Identify which cell holds the provided text, then report its (X, Y) central coordinate. 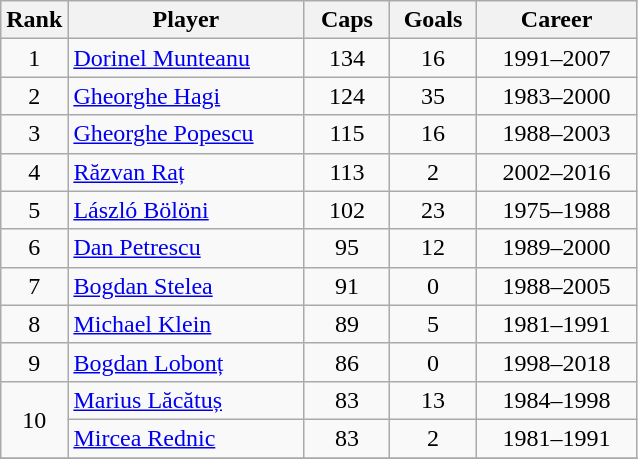
1 (34, 58)
Rank (34, 20)
2002–2016 (556, 172)
Dan Petrescu (186, 248)
1998–2018 (556, 362)
113 (347, 172)
1975–1988 (556, 210)
12 (433, 248)
Gheorghe Popescu (186, 134)
95 (347, 248)
86 (347, 362)
1989–2000 (556, 248)
Bogdan Stelea (186, 286)
1991–2007 (556, 58)
Player (186, 20)
115 (347, 134)
1988–2005 (556, 286)
Bogdan Lobonț (186, 362)
8 (34, 324)
10 (34, 419)
102 (347, 210)
3 (34, 134)
László Bölöni (186, 210)
Goals (433, 20)
Marius Lăcătuș (186, 400)
1984–1998 (556, 400)
134 (347, 58)
Răzvan Raț (186, 172)
124 (347, 96)
6 (34, 248)
9 (34, 362)
91 (347, 286)
1988–2003 (556, 134)
Career (556, 20)
Mircea Rednic (186, 438)
7 (34, 286)
Gheorghe Hagi (186, 96)
35 (433, 96)
13 (433, 400)
1983–2000 (556, 96)
89 (347, 324)
Michael Klein (186, 324)
Dorinel Munteanu (186, 58)
23 (433, 210)
4 (34, 172)
Caps (347, 20)
